Find where the given text appears and provide that cell's center as (X, Y) coordinate. 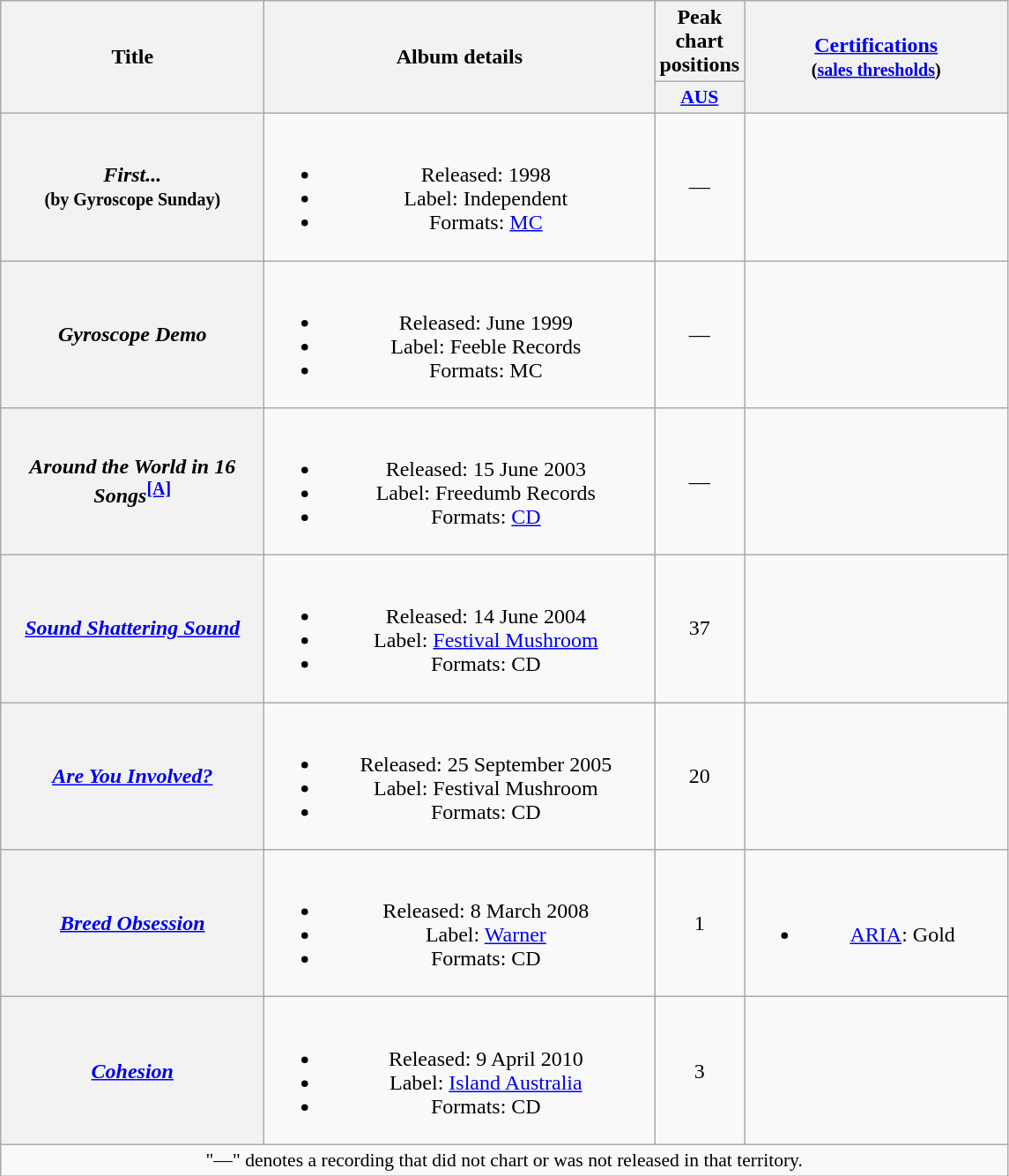
Released: June 1999Label: Feeble RecordsFormats: MC (460, 335)
Cohesion (132, 1070)
Released: 8 March 2008Label: WarnerFormats: CD (460, 924)
Released: 25 September 2005Label: Festival MushroomFormats: CD (460, 776)
Released: 14 June 2004Label: Festival MushroomFormats: CD (460, 629)
20 (700, 776)
ARIA: Gold (876, 924)
37 (700, 629)
AUS (700, 98)
Released: 1998Label: IndependentFormats: MC (460, 187)
3 (700, 1070)
Certifications(sales thresholds) (876, 57)
Around the World in 16 Songs[A] (132, 481)
"—" denotes a recording that did not chart or was not released in that territory. (504, 1160)
Released: 9 April 2010Label: Island AustraliaFormats: CD (460, 1070)
Released: 15 June 2003Label: Freedumb RecordsFormats: CD (460, 481)
Breed Obsession (132, 924)
Peak chart positions (700, 41)
1 (700, 924)
Are You Involved? (132, 776)
Album details (460, 57)
Title (132, 57)
Gyroscope Demo (132, 335)
First...(by Gyroscope Sunday) (132, 187)
Sound Shattering Sound (132, 629)
